Determine the (X, Y) coordinate at the center of the cell enclosing the given text.  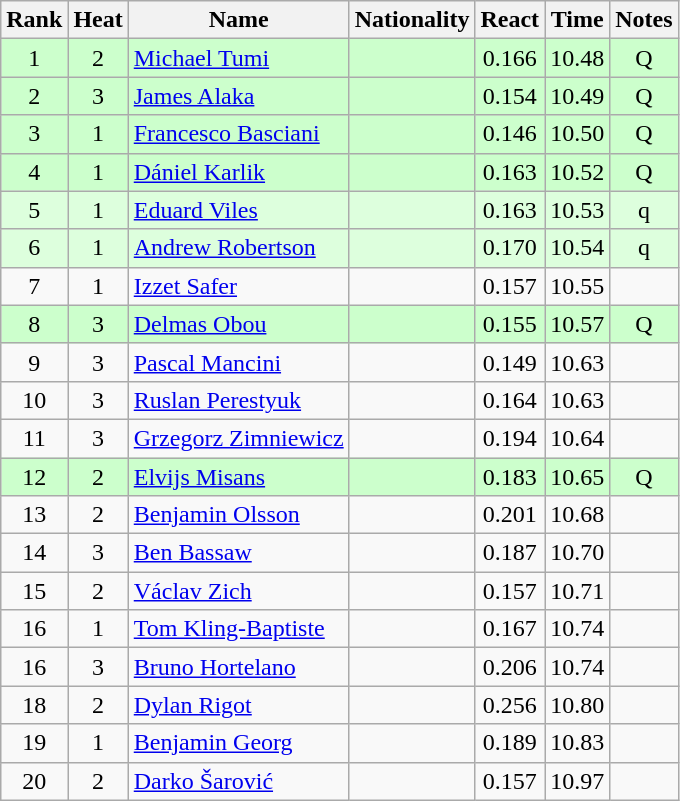
10.65 (578, 477)
10.55 (578, 286)
0.164 (510, 400)
10.83 (578, 743)
0.146 (510, 134)
10.70 (578, 553)
0.187 (510, 553)
13 (34, 515)
0.155 (510, 324)
0.189 (510, 743)
Benjamin Olsson (238, 515)
Dániel Karlik (238, 172)
10.54 (578, 248)
0.166 (510, 58)
15 (34, 591)
10.57 (578, 324)
0.149 (510, 362)
10.49 (578, 96)
10.80 (578, 705)
0.206 (510, 667)
12 (34, 477)
React (510, 20)
10.50 (578, 134)
10.71 (578, 591)
Heat (98, 20)
Grzegorz Zimniewicz (238, 438)
5 (34, 210)
Ruslan Perestyuk (238, 400)
10.52 (578, 172)
Nationality (412, 20)
Pascal Mancini (238, 362)
9 (34, 362)
19 (34, 743)
Name (238, 20)
0.201 (510, 515)
7 (34, 286)
Delmas Obou (238, 324)
Bruno Hortelano (238, 667)
0.256 (510, 705)
4 (34, 172)
Dylan Rigot (238, 705)
Ben Bassaw (238, 553)
Eduard Viles (238, 210)
0.194 (510, 438)
Tom Kling-Baptiste (238, 629)
Elvijs Misans (238, 477)
0.170 (510, 248)
James Alaka (238, 96)
0.154 (510, 96)
0.183 (510, 477)
Andrew Robertson (238, 248)
Rank (34, 20)
10.64 (578, 438)
Notes (644, 20)
Michael Tumi (238, 58)
20 (34, 781)
Benjamin Georg (238, 743)
Francesco Basciani (238, 134)
Time (578, 20)
Izzet Safer (238, 286)
Václav Zich (238, 591)
8 (34, 324)
0.167 (510, 629)
10.53 (578, 210)
Darko Šarović (238, 781)
10.97 (578, 781)
10 (34, 400)
6 (34, 248)
18 (34, 705)
14 (34, 553)
10.68 (578, 515)
10.48 (578, 58)
11 (34, 438)
